Find where the given text appears and provide that cell's center as [x, y] coordinate. 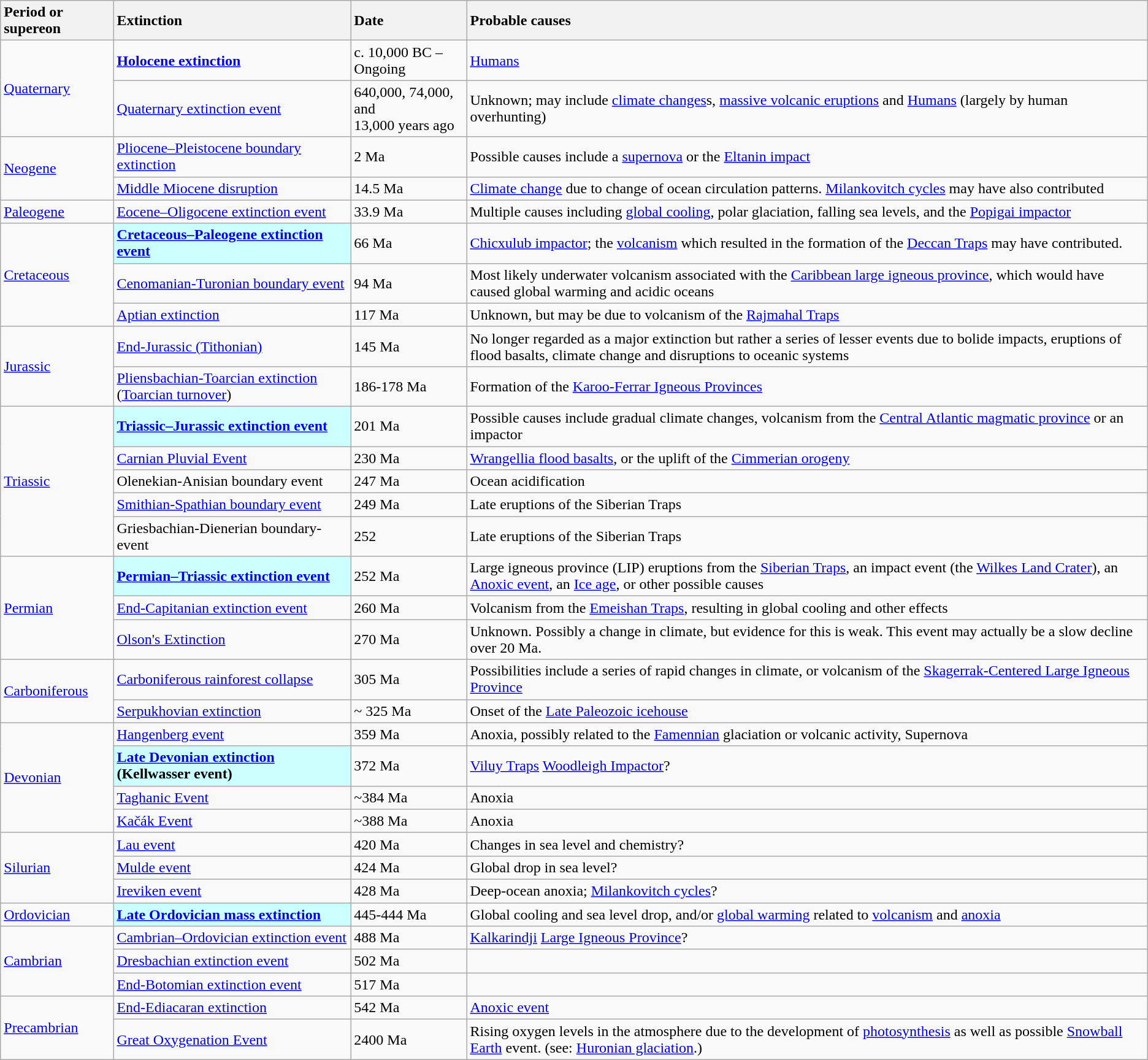
Humans [807, 60]
End-Capitanian extinction event [232, 608]
2 Ma [408, 157]
Quaternary extinction event [232, 109]
Taghanic Event [232, 797]
Rising oxygen levels in the atmosphere due to the development of photosynthesis as well as possible Snowball Earth event. (see: Huronian glaciation.) [807, 1039]
Quaternary [57, 88]
Pliocene–Pleistocene boundary extinction [232, 157]
Unknown, but may be due to volcanism of the Rajmahal Traps [807, 315]
Possibilities include a series of rapid changes in climate, or volcanism of the Skagerrak-Centered Large Igneous Province [807, 680]
424 Ma [408, 867]
Wrangellia flood basalts, or the uplift of the Cimmerian orogeny [807, 458]
Carnian Pluvial Event [232, 458]
~384 Ma [408, 797]
Viluy Traps Woodleigh Impactor? [807, 766]
Great Oxygenation Event [232, 1039]
33.9 Ma [408, 212]
Precambrian [57, 1028]
66 Ma [408, 243]
Eocene–Oligocene extinction event [232, 212]
Holocene extinction [232, 60]
Possible causes include gradual climate changes, volcanism from the Central Atlantic magmatic province or an impactor [807, 426]
Period or supereon [57, 21]
Permian [57, 608]
186-178 Ma [408, 386]
Olson's Extinction [232, 639]
End-Ediacaran extinction [232, 1008]
Jurassic [57, 366]
c. 10,000 BC – Ongoing [408, 60]
Paleogene [57, 212]
117 Ma [408, 315]
Carboniferous [57, 691]
Most likely underwater volcanism associated with the Caribbean large igneous province, which would have caused global warming and acidic oceans [807, 283]
Silurian [57, 867]
Anoxic event [807, 1008]
Climate change due to change of ocean circulation patterns. Milankovitch cycles may have also contributed [807, 188]
Deep-ocean anoxia; Milankovitch cycles? [807, 891]
Hangenberg event [232, 734]
End-Botomian extinction event [232, 985]
Unknown. Possibly a change in climate, but evidence for this is weak. This event may actually be a slow decline over 20 Ma. [807, 639]
Probable causes [807, 21]
260 Ma [408, 608]
502 Ma [408, 961]
252 Ma [408, 577]
Anoxia, possibly related to the Famennian glaciation or volcanic activity, Supernova [807, 734]
488 Ma [408, 938]
Formation of the Karoo-Ferrar Igneous Provinces [807, 386]
372 Ma [408, 766]
Pliensbachian-Toarcian extinction (Toarcian turnover) [232, 386]
Global drop in sea level? [807, 867]
Late Ordovician mass extinction [232, 915]
Cambrian–Ordovician extinction event [232, 938]
Cambrian [57, 961]
Lau event [232, 844]
Griesbachian-Dienerian boundary-event [232, 536]
Triassic–Jurassic extinction event [232, 426]
Multiple causes including global cooling, polar glaciation, falling sea levels, and the Popigai impactor [807, 212]
517 Ma [408, 985]
145 Ma [408, 346]
Kačák Event [232, 821]
Late Devonian extinction (Kellwasser event) [232, 766]
Possible causes include a supernova or the Eltanin impact [807, 157]
End-Jurassic (Tithonian) [232, 346]
Carboniferous rainforest collapse [232, 680]
201 Ma [408, 426]
Cretaceous [57, 275]
Chicxulub impactor; the volcanism which resulted in the formation of the Deccan Traps may have contributed. [807, 243]
270 Ma [408, 639]
~ 325 Ma [408, 711]
249 Ma [408, 505]
Kalkarindji Large Igneous Province? [807, 938]
Aptian extinction [232, 315]
252 [408, 536]
Ocean acidification [807, 482]
Cretaceous–Paleogene extinction event [232, 243]
542 Ma [408, 1008]
Triassic [57, 481]
247 Ma [408, 482]
420 Ma [408, 844]
~388 Ma [408, 821]
Onset of the Late Paleozoic icehouse [807, 711]
Ordovician [57, 915]
Extinction [232, 21]
Neogene [57, 168]
94 Ma [408, 283]
305 Ma [408, 680]
Mulde event [232, 867]
Olenekian-Anisian boundary event [232, 482]
Cenomanian-Turonian boundary event [232, 283]
Changes in sea level and chemistry? [807, 844]
Devonian [57, 778]
445-444 Ma [408, 915]
2400 Ma [408, 1039]
428 Ma [408, 891]
14.5 Ma [408, 188]
359 Ma [408, 734]
640,000, 74,000, and13,000 years ago [408, 109]
Permian–Triassic extinction event [232, 577]
Ireviken event [232, 891]
Smithian-Spathian boundary event [232, 505]
Dresbachian extinction event [232, 961]
Serpukhovian extinction [232, 711]
Volcanism from the Emeishan Traps, resulting in global cooling and other effects [807, 608]
Middle Miocene disruption [232, 188]
Date [408, 21]
Global cooling and sea level drop, and/or global warming related to volcanism and anoxia [807, 915]
230 Ma [408, 458]
Unknown; may include climate changess, massive volcanic eruptions and Humans (largely by human overhunting) [807, 109]
